Search for the cell housing the specified text and yield its [x, y] center coordinate. 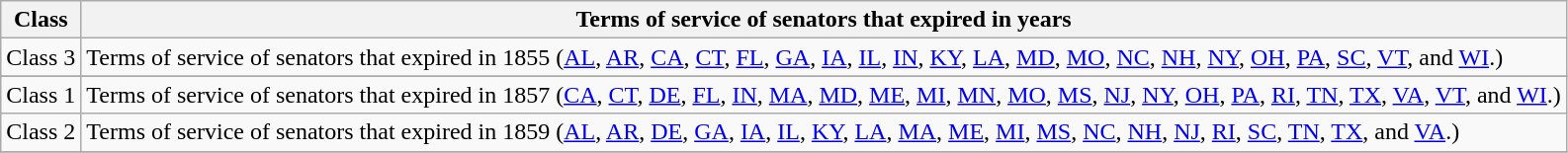
Terms of service of senators that expired in 1859 (AL, AR, DE, GA, IA, IL, KY, LA, MA, ME, MI, MS, NC, NH, NJ, RI, SC, TN, TX, and VA.) [825, 132]
Class 3 [42, 57]
Terms of service of senators that expired in 1857 (CA, CT, DE, FL, IN, MA, MD, ME, MI, MN, MO, MS, NJ, NY, OH, PA, RI, TN, TX, VA, VT, and WI.) [825, 95]
Class 1 [42, 95]
Class 2 [42, 132]
Terms of service of senators that expired in 1855 (AL, AR, CA, CT, FL, GA, IA, IL, IN, KY, LA, MD, MO, NC, NH, NY, OH, PA, SC, VT, and WI.) [825, 57]
Class [42, 20]
Terms of service of senators that expired in years [825, 20]
